Find where the given text appears and provide that cell's center as (X, Y) coordinate. 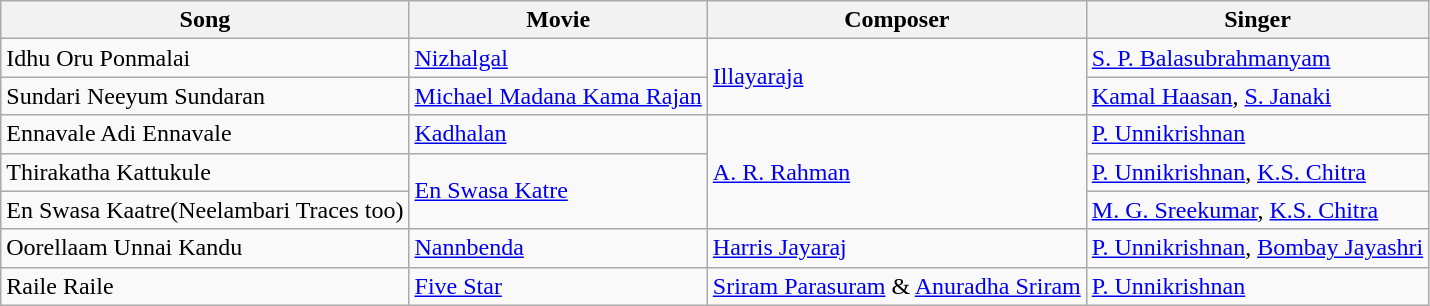
Movie (558, 20)
En Swasa Katre (558, 191)
En Swasa Kaatre(Neelambari Traces too) (205, 210)
Kadhalan (558, 134)
Five Star (558, 286)
P. Unnikrishnan, Bombay Jayashri (1257, 248)
Harris Jayaraj (896, 248)
Michael Madana Kama Rajan (558, 96)
Singer (1257, 20)
Illayaraja (896, 77)
A. R. Rahman (896, 172)
Nizhalgal (558, 58)
Kamal Haasan, S. Janaki (1257, 96)
Raile Raile (205, 286)
P. Unnikrishnan, K.S. Chitra (1257, 172)
Composer (896, 20)
S. P. Balasubrahmanyam (1257, 58)
Ennavale Adi Ennavale (205, 134)
Idhu Oru Ponmalai (205, 58)
Song (205, 20)
Sundari Neeyum Sundaran (205, 96)
Oorellaam Unnai Kandu (205, 248)
Nannbenda (558, 248)
M. G. Sreekumar, K.S. Chitra (1257, 210)
Sriram Parasuram & Anuradha Sriram (896, 286)
Thirakatha Kattukule (205, 172)
